Identify which cell holds the provided text, then report its (X, Y) central coordinate. 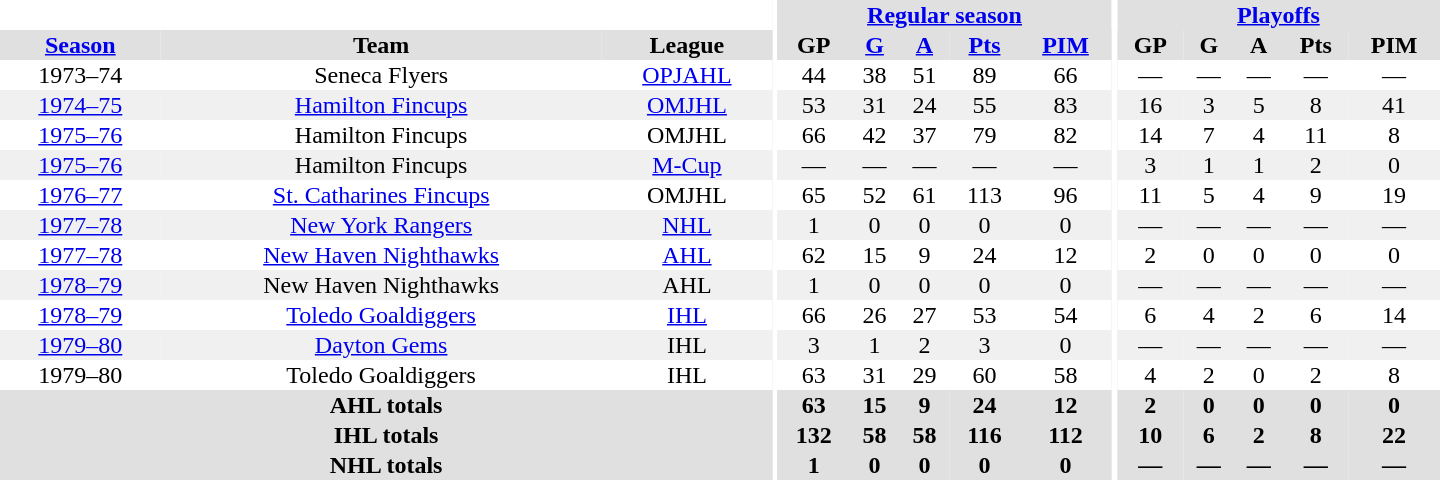
New York Rangers (382, 225)
61 (924, 195)
60 (984, 375)
St. Catharines Fincups (382, 195)
AHL totals (386, 405)
38 (875, 75)
Team (382, 45)
116 (984, 435)
16 (1150, 105)
1974–75 (80, 105)
27 (924, 315)
52 (875, 195)
113 (984, 195)
M-Cup (687, 165)
Regular season (945, 15)
League (687, 45)
55 (984, 105)
29 (924, 375)
79 (984, 135)
Playoffs (1278, 15)
Dayton Gems (382, 345)
51 (924, 75)
22 (1394, 435)
NHL (687, 225)
IHL totals (386, 435)
37 (924, 135)
62 (814, 255)
41 (1394, 105)
1976–77 (80, 195)
54 (1066, 315)
65 (814, 195)
82 (1066, 135)
26 (875, 315)
19 (1394, 195)
OPJAHL (687, 75)
Seneca Flyers (382, 75)
44 (814, 75)
112 (1066, 435)
83 (1066, 105)
10 (1150, 435)
42 (875, 135)
89 (984, 75)
NHL totals (386, 465)
7 (1209, 135)
1973–74 (80, 75)
132 (814, 435)
Season (80, 45)
96 (1066, 195)
